Capture the cell that displays the provided text and extract its [X, Y] central coordinate. 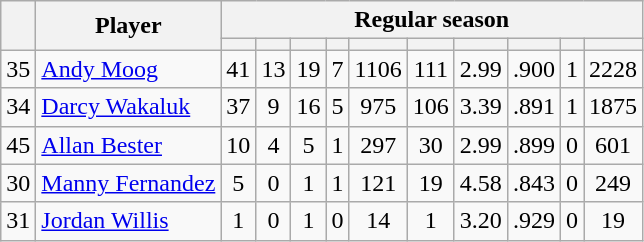
10 [238, 145]
121 [378, 183]
1106 [378, 69]
3.20 [480, 221]
Jordan Willis [128, 221]
9 [274, 107]
Player [128, 26]
4 [274, 145]
4.58 [480, 183]
297 [378, 145]
13 [274, 69]
.900 [534, 69]
975 [378, 107]
Regular season [432, 20]
111 [430, 69]
249 [614, 183]
2228 [614, 69]
35 [18, 69]
Manny Fernandez [128, 183]
7 [338, 69]
.929 [534, 221]
45 [18, 145]
.899 [534, 145]
41 [238, 69]
34 [18, 107]
Darcy Wakaluk [128, 107]
601 [614, 145]
3.39 [480, 107]
.843 [534, 183]
106 [430, 107]
Allan Bester [128, 145]
16 [308, 107]
Andy Moog [128, 69]
37 [238, 107]
.891 [534, 107]
31 [18, 221]
1875 [614, 107]
14 [378, 221]
